Identify which cell holds the provided text, then report its [x, y] central coordinate. 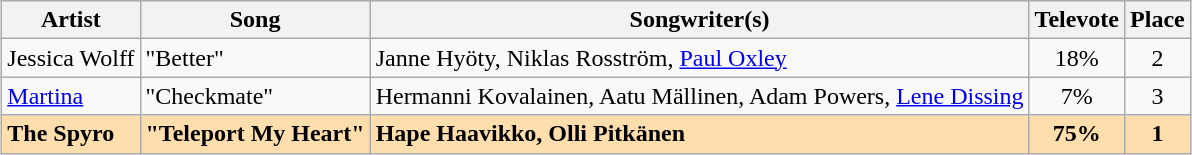
Janne Hyöty, Niklas Rosström, Paul Oxley [700, 58]
Songwriter(s) [700, 20]
Artist [71, 20]
7% [1076, 96]
Martina [71, 96]
18% [1076, 58]
Place [1158, 20]
Hape Haavikko, Olli Pitkänen [700, 134]
Song [255, 20]
The Spyro [71, 134]
"Teleport My Heart" [255, 134]
Jessica Wolff [71, 58]
Televote [1076, 20]
3 [1158, 96]
"Better" [255, 58]
75% [1076, 134]
Hermanni Kovalainen, Aatu Mällinen, Adam Powers, Lene Dissing [700, 96]
"Checkmate" [255, 96]
1 [1158, 134]
2 [1158, 58]
